From the cell containing the given text, extract its center point as [X, Y] coordinate. 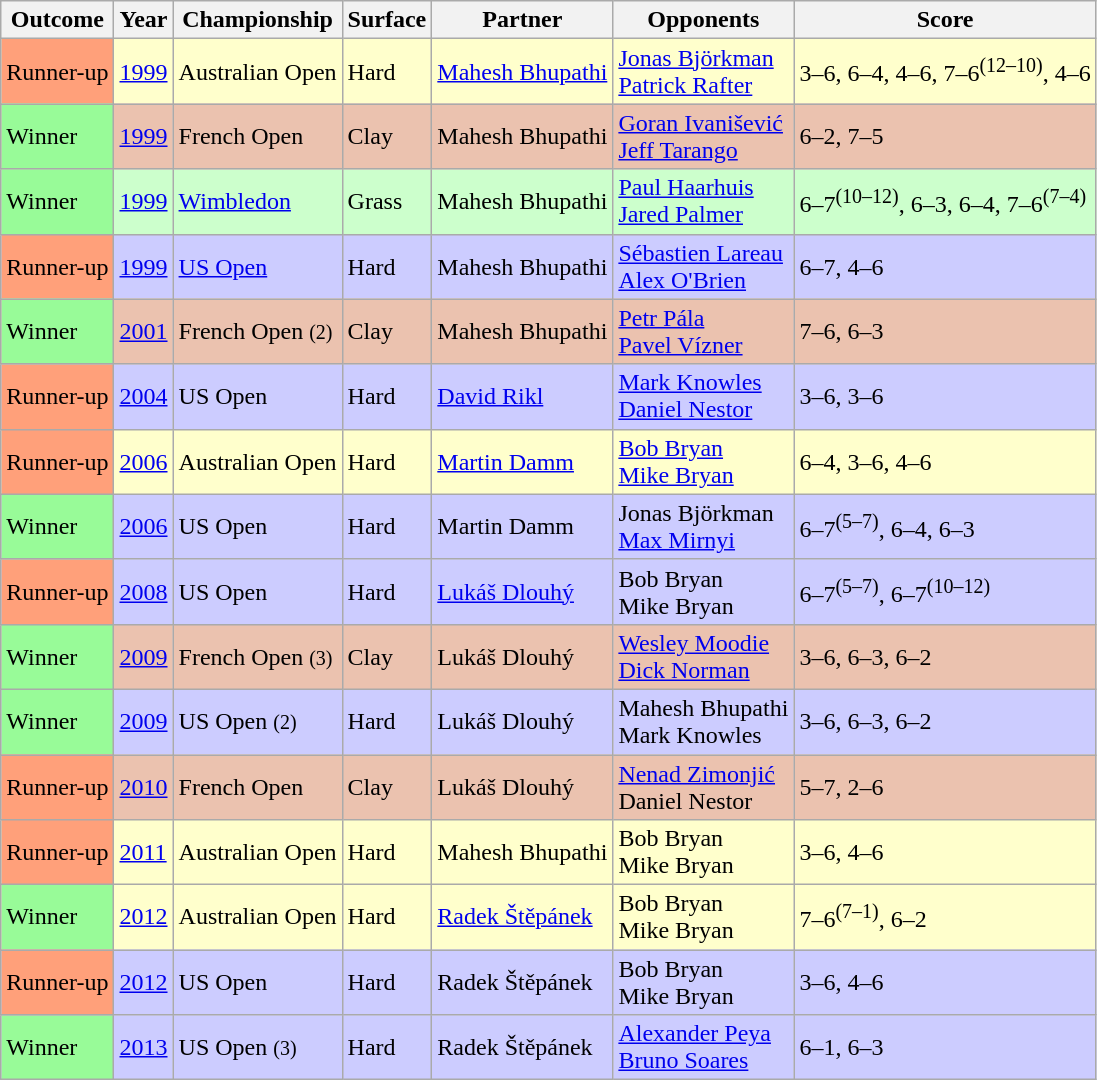
US Open (2) [258, 722]
6–1, 6–3 [945, 1048]
Championship [258, 20]
6–7(5–7), 6–4, 6–3 [945, 526]
2008 [144, 592]
Mahesh Bhupathi Mark Knowles [704, 722]
Jonas Björkman Max Mirnyi [704, 526]
French Open (3) [258, 656]
David Rikl [522, 396]
6–2, 7–5 [945, 136]
French Open (2) [258, 332]
2010 [144, 786]
Surface [387, 20]
3–6, 6–4, 4–6, 7–6(12–10), 4–6 [945, 72]
2004 [144, 396]
7–6(7–1), 6–2 [945, 918]
Mark Knowles Daniel Nestor [704, 396]
6–7(5–7), 6–7(10–12) [945, 592]
Paul Haarhuis Jared Palmer [704, 202]
6–7(10–12), 6–3, 6–4, 7–6(7–4) [945, 202]
Goran Ivanišević Jeff Tarango [704, 136]
Grass [387, 202]
6–4, 3–6, 4–6 [945, 462]
2011 [144, 852]
Jonas Björkman Patrick Rafter [704, 72]
Wimbledon [258, 202]
Partner [522, 20]
Score [945, 20]
6–7, 4–6 [945, 266]
US Open (3) [258, 1048]
3–6, 3–6 [945, 396]
Nenad Zimonjić Daniel Nestor [704, 786]
Petr Pála Pavel Vízner [704, 332]
5–7, 2–6 [945, 786]
2001 [144, 332]
Sébastien Lareau Alex O'Brien [704, 266]
Wesley Moodie Dick Norman [704, 656]
2013 [144, 1048]
Year [144, 20]
Alexander Peya Bruno Soares [704, 1048]
Outcome [58, 20]
7–6, 6–3 [945, 332]
Opponents [704, 20]
